Search for the cell housing the specified text and yield its [X, Y] center coordinate. 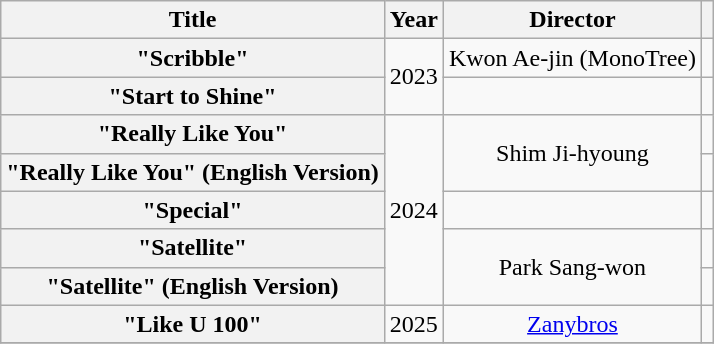
Title [193, 20]
Director [572, 20]
"Satellite" (English Version) [193, 286]
2024 [414, 210]
Zanybros [572, 324]
2025 [414, 324]
"Really Like You" (English Version) [193, 172]
"Start to Shine" [193, 96]
2023 [414, 77]
"Scribble" [193, 58]
"Special" [193, 210]
Park Sang-won [572, 267]
Year [414, 20]
"Satellite" [193, 248]
"Like U 100" [193, 324]
"Really Like You" [193, 134]
Kwon Ae-jin (MonoTree) [572, 58]
Shim Ji-hyoung [572, 153]
